Provide the [x, y] coordinate of the cell's center where the given text is located.  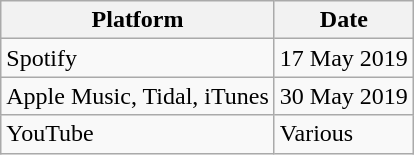
YouTube [138, 134]
Spotify [138, 58]
Apple Music, Tidal, iTunes [138, 96]
Date [344, 20]
17 May 2019 [344, 58]
30 May 2019 [344, 96]
Various [344, 134]
Platform [138, 20]
